Scan for the cell matching the given text and deliver its (x, y) coordinate at center. 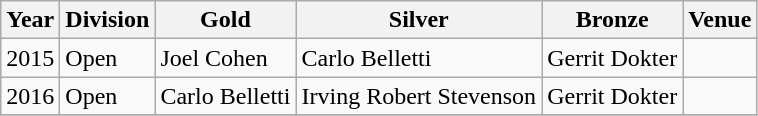
Venue (720, 20)
2015 (30, 58)
Silver (419, 20)
Gold (226, 20)
Year (30, 20)
Irving Robert Stevenson (419, 96)
Joel Cohen (226, 58)
2016 (30, 96)
Division (108, 20)
Bronze (612, 20)
